Provide the [x, y] coordinate of the cell's center where the given text is located.  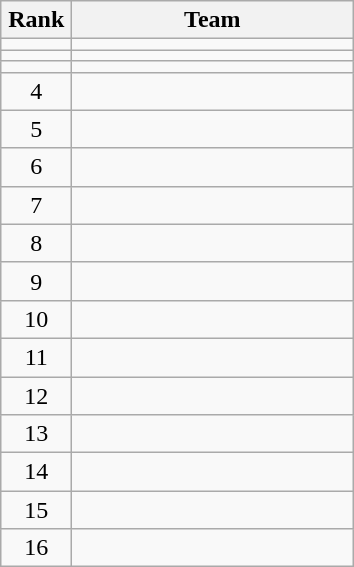
Team [212, 20]
11 [36, 357]
Rank [36, 20]
8 [36, 243]
7 [36, 205]
16 [36, 548]
4 [36, 91]
9 [36, 281]
5 [36, 129]
14 [36, 472]
10 [36, 319]
12 [36, 395]
13 [36, 434]
15 [36, 510]
6 [36, 167]
